Find where the given text appears and provide that cell's center as [x, y] coordinate. 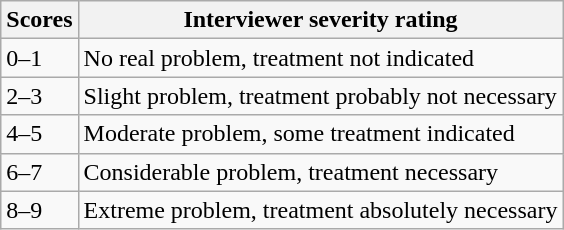
Scores [40, 20]
No real problem, treatment not indicated [320, 58]
0–1 [40, 58]
Slight problem, treatment probably not necessary [320, 96]
Moderate problem, some treatment indicated [320, 134]
Extreme problem, treatment absolutely necessary [320, 210]
4–5 [40, 134]
8–9 [40, 210]
2–3 [40, 96]
Considerable problem, treatment necessary [320, 172]
Interviewer severity rating [320, 20]
6–7 [40, 172]
